Find where the given text appears and provide that cell's center as [x, y] coordinate. 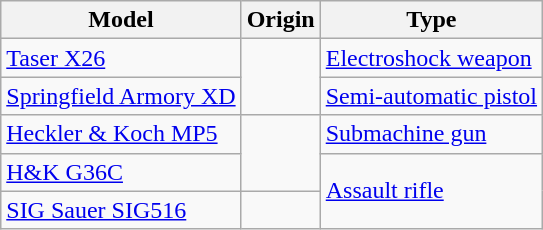
Springfield Armory XD [121, 96]
H&K G36C [121, 172]
Type [431, 20]
Model [121, 20]
Submachine gun [431, 134]
Origin [280, 20]
Semi-automatic pistol [431, 96]
Assault rifle [431, 191]
Taser X26 [121, 58]
Electroshock weapon [431, 58]
Heckler & Koch MP5 [121, 134]
SIG Sauer SIG516 [121, 210]
